Provide the [x, y] coordinate of the cell's center where the given text is located.  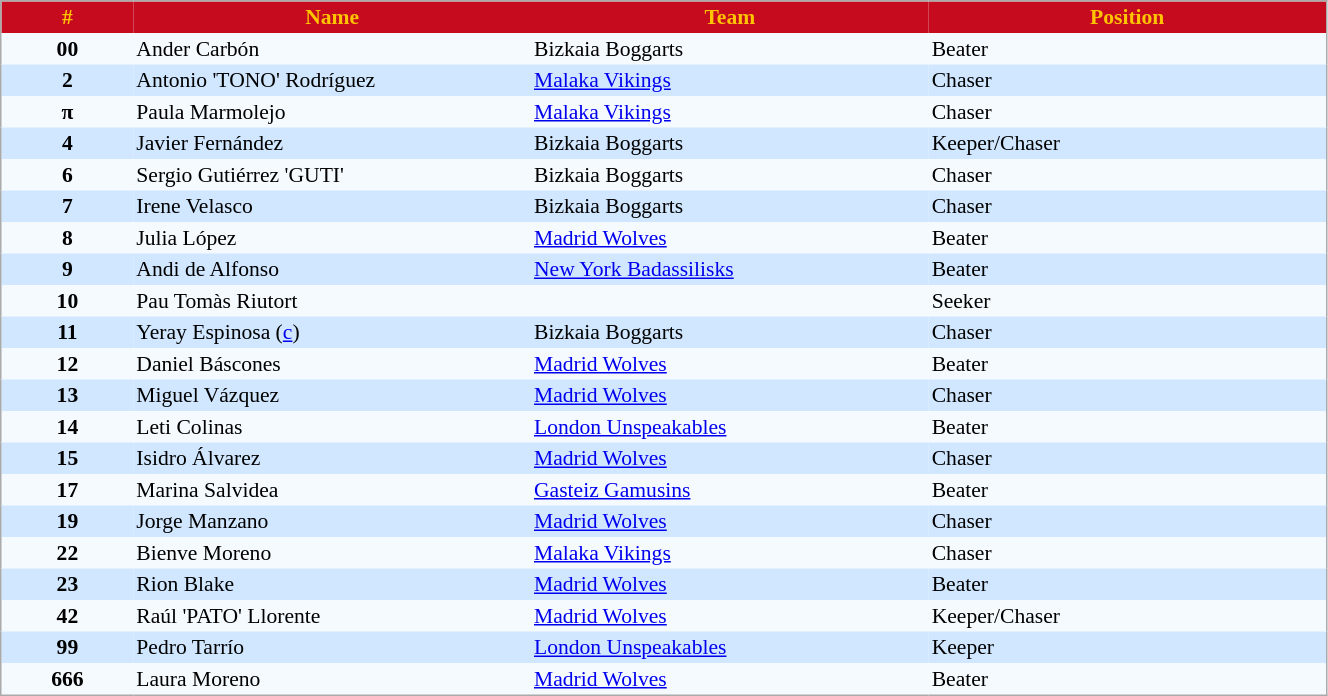
17 [68, 490]
8 [68, 238]
Seeker [1128, 301]
Leti Colinas [332, 427]
Antonio 'TONO' Rodríguez [332, 80]
10 [68, 301]
11 [68, 332]
Yeray Espinosa (c) [332, 332]
Julia López [332, 238]
14 [68, 427]
13 [68, 396]
12 [68, 364]
23 [68, 584]
Sergio Gutiérrez 'GUTI' [332, 175]
Isidro Álvarez [332, 458]
Marina Salvidea [332, 490]
Keeper [1128, 648]
Gasteiz Gamusins [730, 490]
Andi de Alfonso [332, 270]
Jorge Manzano [332, 522]
Bienve Moreno [332, 553]
Paula Marmolejo [332, 112]
Rion Blake [332, 584]
Irene Velasco [332, 206]
π [68, 112]
99 [68, 648]
15 [68, 458]
6 [68, 175]
Pedro Tarrío [332, 648]
Ander Carbón [332, 49]
Team [730, 17]
666 [68, 679]
Javier Fernández [332, 144]
Raúl 'PATO' Llorente [332, 616]
42 [68, 616]
Pau Tomàs Riutort [332, 301]
19 [68, 522]
9 [68, 270]
4 [68, 144]
7 [68, 206]
Laura Moreno [332, 679]
Miguel Vázquez [332, 396]
22 [68, 553]
2 [68, 80]
Position [1128, 17]
# [68, 17]
00 [68, 49]
Name [332, 17]
Daniel Báscones [332, 364]
New York Badassilisks [730, 270]
